Search for the cell housing the specified text and yield its [x, y] center coordinate. 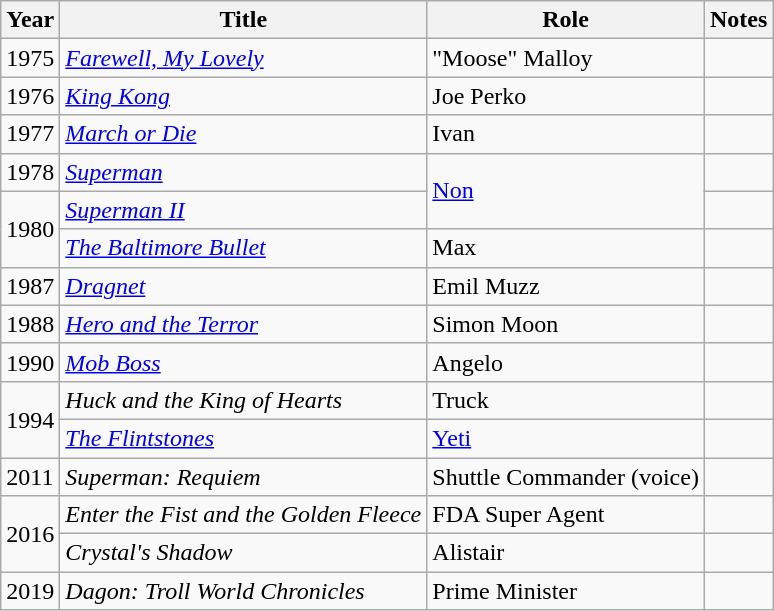
Angelo [566, 362]
1975 [30, 58]
Yeti [566, 438]
"Moose" Malloy [566, 58]
Title [244, 20]
2011 [30, 477]
2016 [30, 534]
King Kong [244, 96]
Dragnet [244, 286]
1978 [30, 172]
Ivan [566, 134]
Role [566, 20]
Farewell, My Lovely [244, 58]
Hero and the Terror [244, 324]
Simon Moon [566, 324]
March or Die [244, 134]
Year [30, 20]
The Flintstones [244, 438]
Superman [244, 172]
FDA Super Agent [566, 515]
Non [566, 191]
Crystal's Shadow [244, 553]
1994 [30, 419]
Huck and the King of Hearts [244, 400]
1988 [30, 324]
Max [566, 248]
Truck [566, 400]
1987 [30, 286]
Mob Boss [244, 362]
1990 [30, 362]
Shuttle Commander (voice) [566, 477]
Superman II [244, 210]
Dagon: Troll World Chronicles [244, 591]
Prime Minister [566, 591]
2019 [30, 591]
Notes [738, 20]
Superman: Requiem [244, 477]
1977 [30, 134]
1980 [30, 229]
Joe Perko [566, 96]
1976 [30, 96]
Emil Muzz [566, 286]
Alistair [566, 553]
The Baltimore Bullet [244, 248]
Enter the Fist and the Golden Fleece [244, 515]
